Return the [x, y] coordinate for the center point of the cell that contains the specified text.  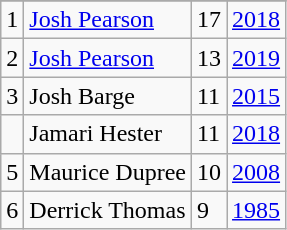
Maurice Dupree [108, 172]
2008 [256, 172]
Derrick Thomas [108, 210]
17 [208, 20]
2019 [256, 58]
5 [12, 172]
Josh Barge [108, 96]
9 [208, 210]
10 [208, 172]
2015 [256, 96]
6 [12, 210]
Jamari Hester [108, 134]
3 [12, 96]
1985 [256, 210]
2 [12, 58]
13 [208, 58]
1 [12, 20]
